For the text-containing cell, return its midpoint in [x, y] coordinate format. 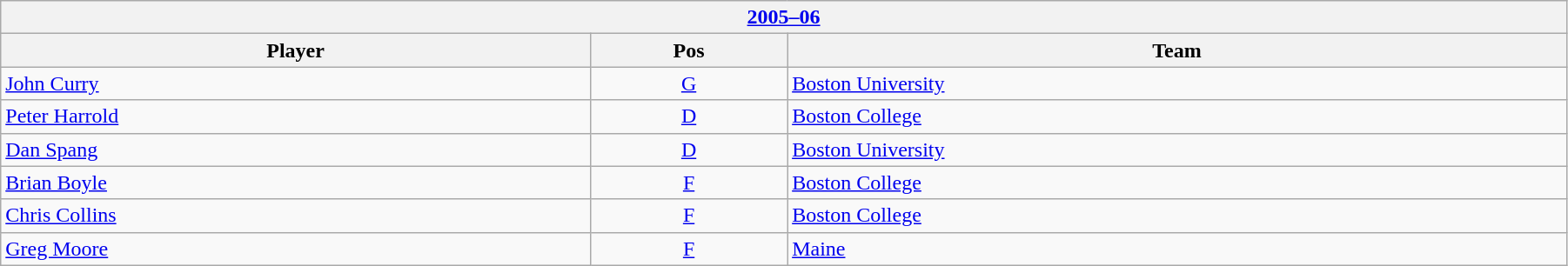
Player [296, 50]
G [688, 83]
Pos [688, 50]
Team [1177, 50]
Greg Moore [296, 249]
Peter Harrold [296, 116]
Maine [1177, 249]
Dan Spang [296, 150]
Chris Collins [296, 216]
John Curry [296, 83]
2005–06 [784, 17]
Brian Boyle [296, 183]
